Extract the (X, Y) coordinate from the center of the cell holding the provided text.  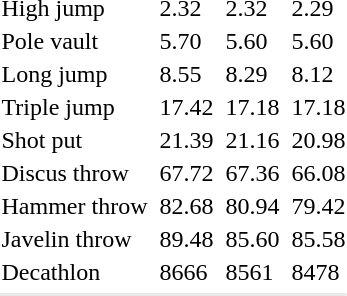
Pole vault (74, 41)
Triple jump (74, 107)
82.68 (186, 206)
5.70 (186, 41)
8561 (252, 272)
8.29 (252, 74)
Hammer throw (74, 206)
Discus throw (74, 173)
85.60 (252, 239)
80.94 (252, 206)
8666 (186, 272)
21.16 (252, 140)
20.98 (318, 140)
66.08 (318, 173)
89.48 (186, 239)
Shot put (74, 140)
67.36 (252, 173)
67.72 (186, 173)
85.58 (318, 239)
Javelin throw (74, 239)
8.55 (186, 74)
8.12 (318, 74)
17.42 (186, 107)
79.42 (318, 206)
Long jump (74, 74)
Decathlon (74, 272)
21.39 (186, 140)
8478 (318, 272)
